Extract the (x, y) coordinate from the center of the cell holding the provided text.  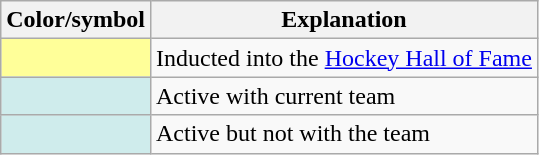
Active but not with the team (344, 134)
Inducted into the Hockey Hall of Fame (344, 58)
Color/symbol (76, 20)
Active with current team (344, 96)
Explanation (344, 20)
